Detect which cell encompasses the target text, then output its (X, Y) center coordinate. 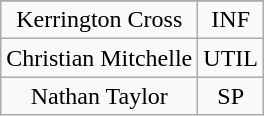
INF (231, 20)
Christian Mitchelle (100, 58)
SP (231, 96)
UTIL (231, 58)
Nathan Taylor (100, 96)
Kerrington Cross (100, 20)
